Provide the (x, y) coordinate of the cell's center where the given text is located.  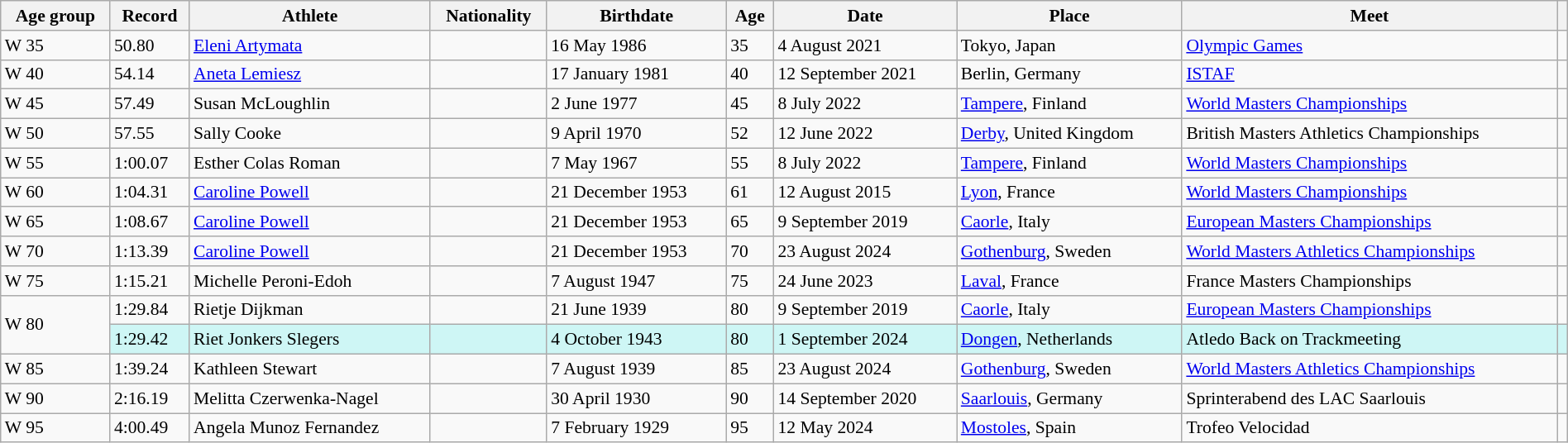
Nationality (488, 16)
Athlete (309, 16)
2 June 1977 (637, 104)
Olympic Games (1370, 45)
W 35 (55, 45)
W 55 (55, 163)
1:39.24 (150, 369)
Kathleen Stewart (309, 369)
61 (749, 193)
90 (749, 398)
Michelle Peroni-Edoh (309, 281)
Laval, France (1070, 281)
7 August 1939 (637, 369)
21 June 1939 (637, 310)
Place (1070, 16)
Eleni Artymata (309, 45)
Melitta Czerwenka-Nagel (309, 398)
Berlin, Germany (1070, 74)
Esther Colas Roman (309, 163)
9 April 1970 (637, 134)
Age group (55, 16)
12 June 2022 (865, 134)
50.80 (150, 45)
Birthdate (637, 16)
1:13.39 (150, 251)
Sally Cooke (309, 134)
24 June 2023 (865, 281)
30 April 1930 (637, 398)
57.49 (150, 104)
4:00.49 (150, 428)
45 (749, 104)
W 50 (55, 134)
Derby, United Kingdom (1070, 134)
7 May 1967 (637, 163)
4 October 1943 (637, 340)
British Masters Athletics Championships (1370, 134)
Sprinterabend des LAC Saarlouis (1370, 398)
14 September 2020 (865, 398)
W 40 (55, 74)
1:15.21 (150, 281)
2:16.19 (150, 398)
Meet (1370, 16)
Aneta Lemiesz (309, 74)
France Masters Championships (1370, 281)
Trofeo Velocidad (1370, 428)
12 May 2024 (865, 428)
Age (749, 16)
Mostoles, Spain (1070, 428)
Atledo Back on Trackmeeting (1370, 340)
Rietje Dijkman (309, 310)
Record (150, 16)
75 (749, 281)
1:29.84 (150, 310)
W 95 (55, 428)
7 August 1947 (637, 281)
12 September 2021 (865, 74)
55 (749, 163)
1:00.07 (150, 163)
W 80 (55, 324)
W 70 (55, 251)
Saarlouis, Germany (1070, 398)
4 August 2021 (865, 45)
35 (749, 45)
Lyon, France (1070, 193)
12 August 2015 (865, 193)
65 (749, 222)
70 (749, 251)
52 (749, 134)
1 September 2024 (865, 340)
54.14 (150, 74)
17 January 1981 (637, 74)
16 May 1986 (637, 45)
7 February 1929 (637, 428)
57.55 (150, 134)
Dongen, Netherlands (1070, 340)
Date (865, 16)
1:08.67 (150, 222)
85 (749, 369)
W 90 (55, 398)
1:04.31 (150, 193)
Susan McLoughlin (309, 104)
ISTAF (1370, 74)
W 60 (55, 193)
W 85 (55, 369)
W 75 (55, 281)
Angela Munoz Fernandez (309, 428)
95 (749, 428)
Tokyo, Japan (1070, 45)
W 65 (55, 222)
W 45 (55, 104)
Riet Jonkers Slegers (309, 340)
40 (749, 74)
1:29.42 (150, 340)
